Search for the cell housing the specified text and yield its [X, Y] center coordinate. 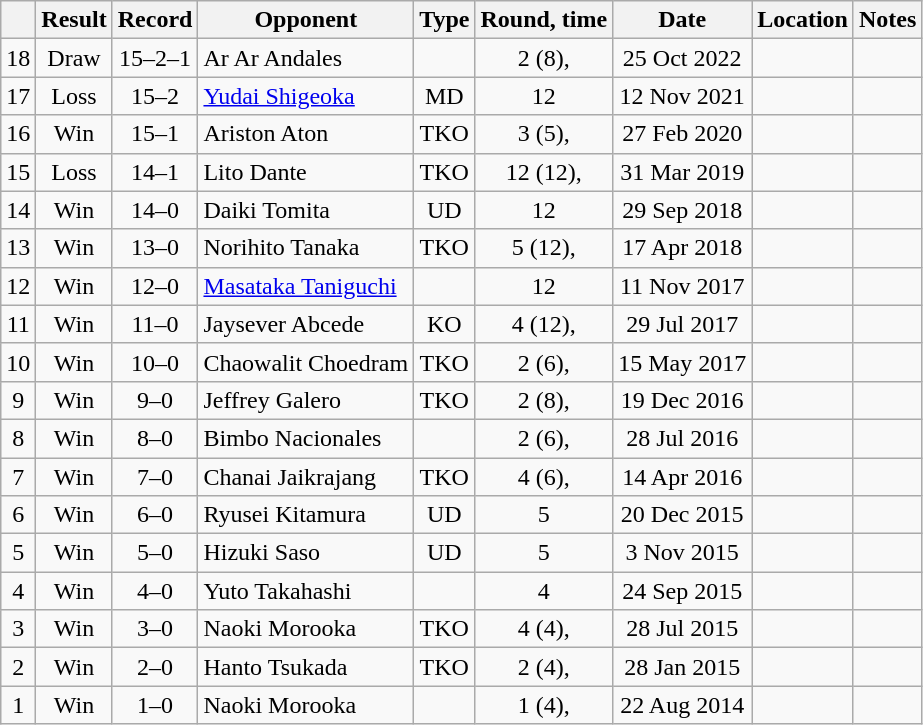
1 [18, 705]
8–0 [155, 438]
15–2 [155, 96]
10–0 [155, 362]
MD [444, 96]
7–0 [155, 477]
Type [444, 20]
Ar Ar Andales [306, 58]
6 [18, 515]
28 Jul 2016 [682, 438]
20 Dec 2015 [682, 515]
18 [18, 58]
12 Nov 2021 [682, 96]
28 Jul 2015 [682, 629]
Record [155, 20]
5 (12), [544, 248]
27 Feb 2020 [682, 134]
25 Oct 2022 [682, 58]
13–0 [155, 248]
2 (4), [544, 667]
1 (4), [544, 705]
Opponent [306, 20]
14 Apr 2016 [682, 477]
11 Nov 2017 [682, 286]
16 [18, 134]
Result [74, 20]
Norihito Tanaka [306, 248]
4–0 [155, 591]
12–0 [155, 286]
11 [18, 324]
11–0 [155, 324]
13 [18, 248]
29 Jul 2017 [682, 324]
7 [18, 477]
KO [444, 324]
Jeffrey Galero [306, 400]
14–0 [155, 210]
Location [803, 20]
4 (4), [544, 629]
Ryusei Kitamura [306, 515]
4 (12), [544, 324]
Bimbo Nacionales [306, 438]
10 [18, 362]
15 [18, 172]
17 Apr 2018 [682, 248]
2 [18, 667]
9 [18, 400]
1–0 [155, 705]
Lito Dante [306, 172]
22 Aug 2014 [682, 705]
5–0 [155, 553]
2–0 [155, 667]
6–0 [155, 515]
3–0 [155, 629]
Notes [887, 20]
Chaowalit Choedram [306, 362]
Draw [74, 58]
Round, time [544, 20]
Date [682, 20]
Yuto Takahashi [306, 591]
14 [18, 210]
15 May 2017 [682, 362]
Hizuki Saso [306, 553]
9–0 [155, 400]
24 Sep 2015 [682, 591]
12 (12), [544, 172]
Yudai Shigeoka [306, 96]
17 [18, 96]
Hanto Tsukada [306, 667]
Jaysever Abcede [306, 324]
Masataka Taniguchi [306, 286]
3 (5), [544, 134]
15–1 [155, 134]
Chanai Jaikrajang [306, 477]
28 Jan 2015 [682, 667]
15–2–1 [155, 58]
29 Sep 2018 [682, 210]
3 [18, 629]
19 Dec 2016 [682, 400]
31 Mar 2019 [682, 172]
14–1 [155, 172]
3 Nov 2015 [682, 553]
Daiki Tomita [306, 210]
4 (6), [544, 477]
8 [18, 438]
Ariston Aton [306, 134]
